Identify which cell holds the provided text, then report its [x, y] central coordinate. 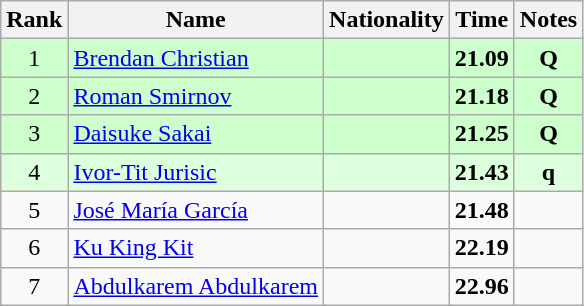
Ku King Kit [196, 248]
21.43 [482, 172]
6 [34, 248]
Time [482, 20]
21.18 [482, 96]
22.19 [482, 248]
Roman Smirnov [196, 96]
Name [196, 20]
Rank [34, 20]
21.09 [482, 58]
Ivor-Tit Jurisic [196, 172]
3 [34, 134]
5 [34, 210]
Brendan Christian [196, 58]
7 [34, 286]
22.96 [482, 286]
q [548, 172]
José María García [196, 210]
4 [34, 172]
Notes [548, 20]
1 [34, 58]
21.48 [482, 210]
Daisuke Sakai [196, 134]
Nationality [387, 20]
2 [34, 96]
Abdulkarem Abdulkarem [196, 286]
21.25 [482, 134]
